Provide the [x, y] coordinate of the cell's center where the given text is located.  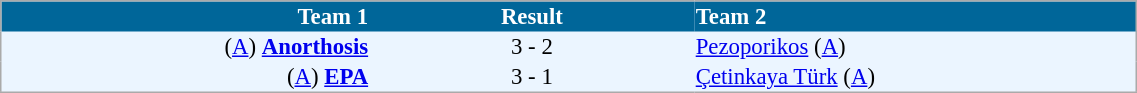
Çetinkaya Türk (A) [916, 77]
(A) EPA [186, 77]
Result [532, 16]
Team 2 [916, 16]
Team 1 [186, 16]
3 - 1 [532, 77]
3 - 2 [532, 47]
Pezoporikos (A) [916, 47]
(A) Anorthosis [186, 47]
